Determine the [X, Y] coordinate at the center of the cell enclosing the given text.  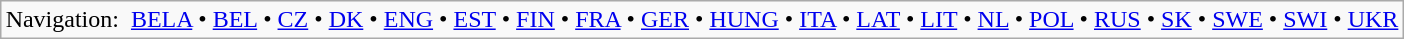
Navigation: BELA • BEL • CZ • DK • ENG • EST • FIN • FRA • GER • HUNG • ITA • LAT • LIT • NL • POL • RUS • SK • SWE • SWI • UKR [702, 20]
